Extract the (X, Y) coordinate from the center of the cell holding the provided text.  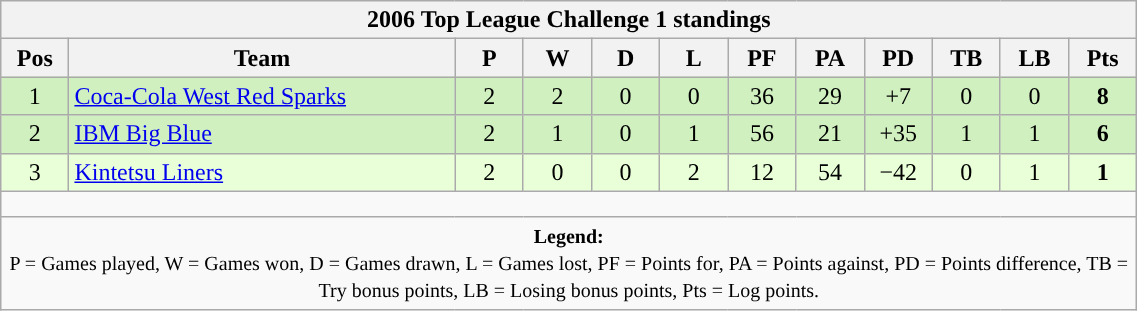
56 (762, 134)
L (694, 58)
Pts (1103, 58)
PA (830, 58)
8 (1103, 96)
29 (830, 96)
54 (830, 172)
IBM Big Blue (262, 134)
PF (762, 58)
P (489, 58)
36 (762, 96)
12 (762, 172)
D (625, 58)
−42 (898, 172)
21 (830, 134)
Kintetsu Liners (262, 172)
2006 Top League Challenge 1 standings (569, 20)
W (557, 58)
6 (1103, 134)
PD (898, 58)
TB (966, 58)
Pos (35, 58)
3 (35, 172)
+35 (898, 134)
+7 (898, 96)
Team (262, 58)
Coca-Cola West Red Sparks (262, 96)
LB (1034, 58)
